From the cell containing the given text, extract its center point as [X, Y] coordinate. 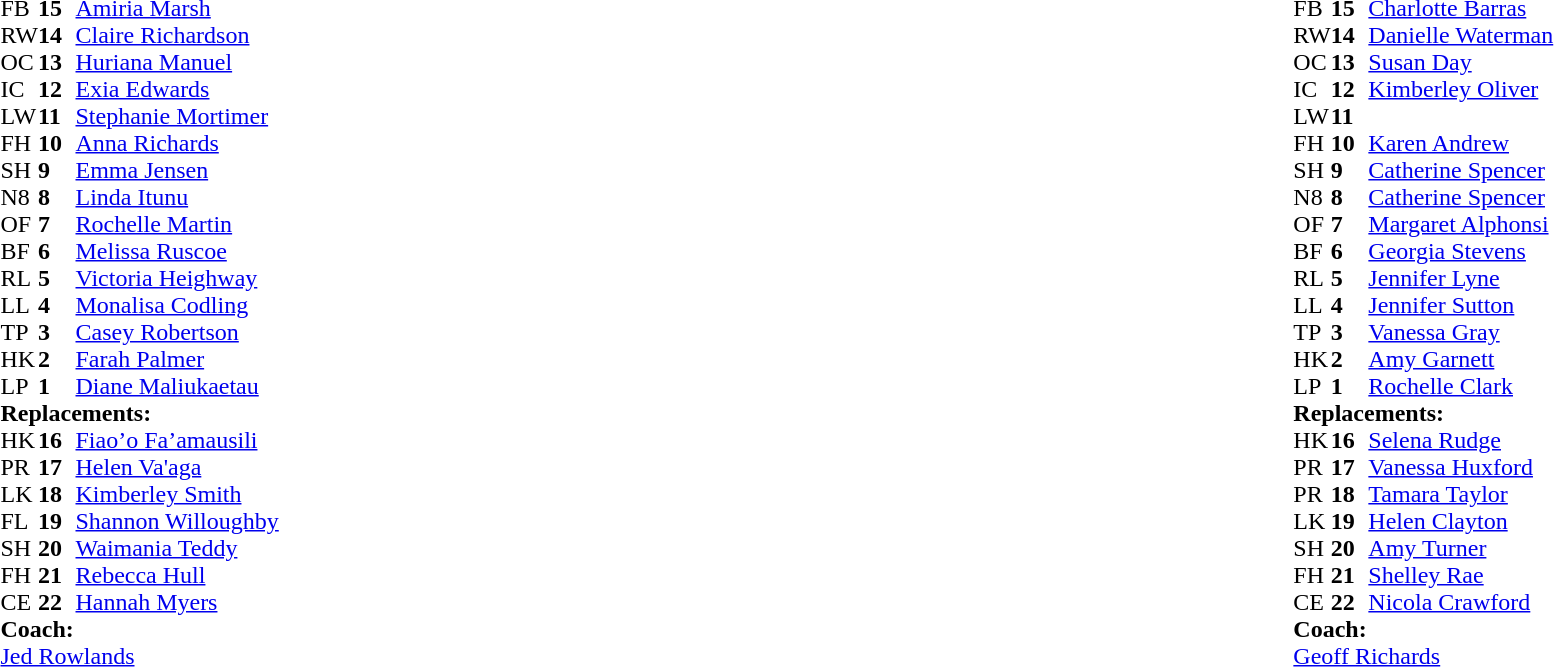
Jennifer Sutton [1460, 306]
Stephanie Mortimer [178, 116]
Exia Edwards [178, 90]
Selena Rudge [1460, 440]
Rochelle Martin [178, 224]
Nicola Crawford [1460, 602]
Shelley Rae [1460, 576]
Shannon Willoughby [178, 522]
FL [19, 522]
Rebecca Hull [178, 576]
Linda Itunu [178, 198]
Susan Day [1460, 62]
Amy Turner [1460, 548]
Vanessa Gray [1460, 332]
Claire Richardson [178, 36]
Hannah Myers [178, 602]
Farah Palmer [178, 360]
Vanessa Huxford [1460, 468]
Casey Robertson [178, 332]
Tamara Taylor [1460, 494]
Diane Maliukaetau [178, 386]
Karen Andrew [1460, 144]
Fiao’o Fa’amausili [178, 440]
Huriana Manuel [178, 62]
Georgia Stevens [1460, 252]
Anna Richards [178, 144]
Emma Jensen [178, 170]
Kimberley Oliver [1460, 90]
Margaret Alphonsi [1460, 224]
Amy Garnett [1460, 360]
Waimania Teddy [178, 548]
Helen Va'aga [178, 468]
Helen Clayton [1460, 522]
Monalisa Codling [178, 306]
Melissa Ruscoe [178, 252]
Victoria Heighway [178, 278]
Rochelle Clark [1460, 386]
Kimberley Smith [178, 494]
Danielle Waterman [1460, 36]
Jennifer Lyne [1460, 278]
